Identify which cell holds the provided text, then report its (X, Y) central coordinate. 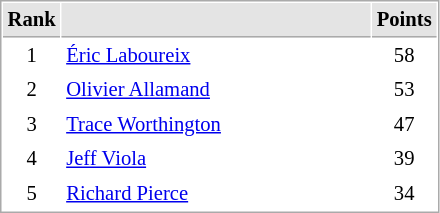
4 (32, 158)
Trace Worthington (216, 124)
1 (32, 56)
Olivier Allamand (216, 90)
58 (404, 56)
39 (404, 158)
53 (404, 90)
Jeff Viola (216, 158)
5 (32, 194)
47 (404, 124)
34 (404, 194)
Éric Laboureix (216, 56)
2 (32, 90)
Richard Pierce (216, 194)
Rank (32, 20)
3 (32, 124)
Points (404, 20)
